Pinpoint the cell where the given text exists, returning its [X, Y] midpoint coordinate. 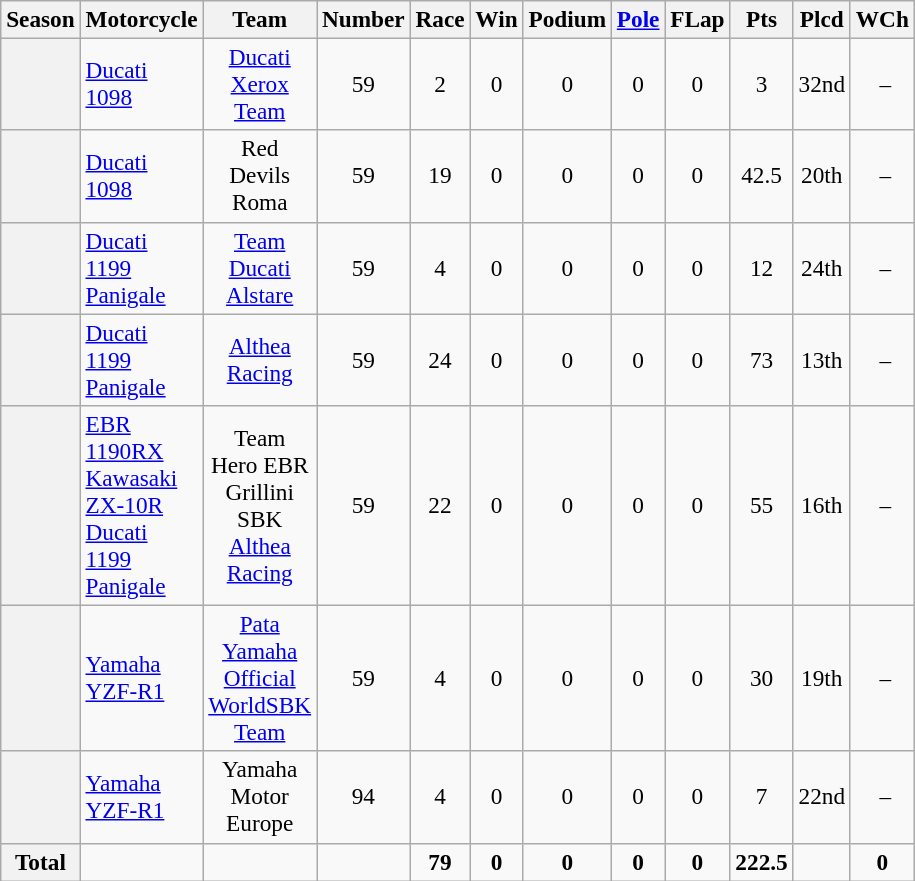
222.5 [762, 862]
Number [364, 19]
Win [496, 19]
Plcd [822, 19]
3 [762, 84]
Althea Racing [260, 359]
Motorcycle [142, 19]
Team Ducati Alstare [260, 268]
19 [440, 176]
Red Devils Roma [260, 176]
94 [364, 797]
32nd [822, 84]
Race [440, 19]
55 [762, 505]
Podium [567, 19]
12 [762, 268]
EBR 1190RXKawasaki ZX-10RDucati 1199 Panigale [142, 505]
Total [40, 862]
Pts [762, 19]
79 [440, 862]
7 [762, 797]
Team [260, 19]
Pata Yamaha Official WorldSBK Team [260, 678]
16th [822, 505]
Team Hero EBRGrillini SBKAlthea Racing [260, 505]
FLap [698, 19]
24th [822, 268]
Ducati Xerox Team [260, 84]
73 [762, 359]
WCh [882, 19]
30 [762, 678]
20th [822, 176]
Pole [638, 19]
13th [822, 359]
19th [822, 678]
22 [440, 505]
42.5 [762, 176]
2 [440, 84]
22nd [822, 797]
Season [40, 19]
Yamaha Motor Europe [260, 797]
24 [440, 359]
